Extract the (X, Y) coordinate from the center of the cell holding the provided text.  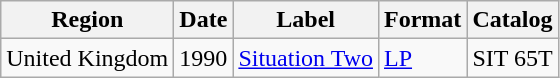
Format (422, 20)
Region (88, 20)
SIT 65T (512, 58)
United Kingdom (88, 58)
Label (306, 20)
Catalog (512, 20)
LP (422, 58)
1990 (204, 58)
Situation Two (306, 58)
Date (204, 20)
